Capture the cell that displays the provided text and extract its [X, Y] central coordinate. 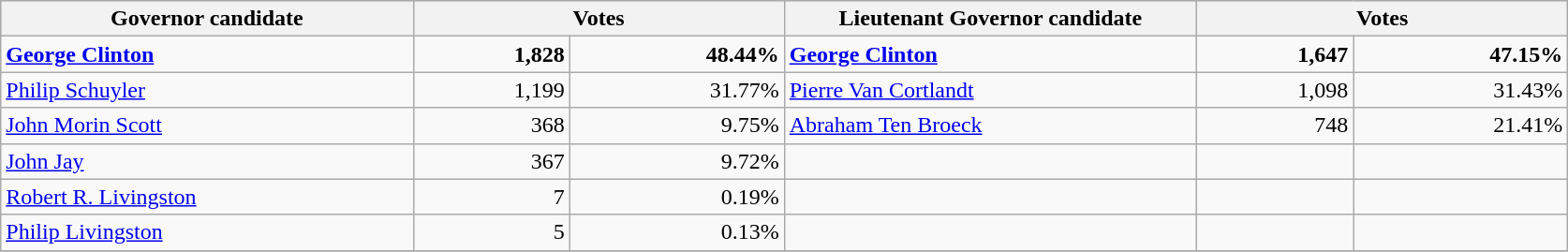
Governor candidate [207, 19]
748 [1276, 126]
21.41% [1461, 126]
0.19% [676, 197]
John Jay [207, 161]
31.77% [676, 90]
0.13% [676, 232]
John Morin Scott [207, 126]
1,828 [491, 54]
Philip Livingston [207, 232]
47.15% [1461, 54]
1,098 [1276, 90]
48.44% [676, 54]
Robert R. Livingston [207, 197]
1,647 [1276, 54]
5 [491, 232]
368 [491, 126]
Pierre Van Cortlandt [990, 90]
1,199 [491, 90]
Philip Schuyler [207, 90]
7 [491, 197]
Abraham Ten Broeck [990, 126]
9.75% [676, 126]
9.72% [676, 161]
Lieutenant Governor candidate [990, 19]
367 [491, 161]
31.43% [1461, 90]
